Detect which cell encompasses the target text, then output its (X, Y) center coordinate. 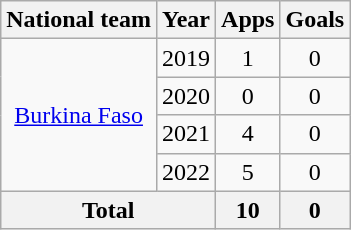
Year (186, 20)
Goals (315, 20)
2022 (186, 172)
2021 (186, 134)
1 (248, 58)
4 (248, 134)
National team (79, 20)
Apps (248, 20)
2020 (186, 96)
2019 (186, 58)
10 (248, 210)
Burkina Faso (79, 115)
Total (108, 210)
5 (248, 172)
